Return the (x, y) coordinate for the center point of the cell that contains the specified text.  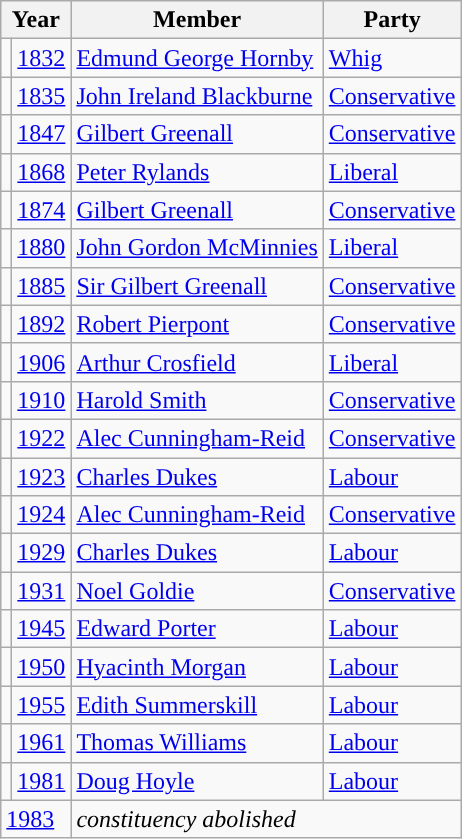
1835 (42, 96)
1929 (42, 553)
John Gordon McMinnies (197, 248)
1847 (42, 134)
1880 (42, 248)
Member (197, 20)
1924 (42, 515)
constituency abolished (266, 819)
Edward Porter (197, 629)
1923 (42, 477)
1874 (42, 210)
Thomas Williams (197, 743)
1910 (42, 400)
Party (392, 20)
John Ireland Blackburne (197, 96)
1892 (42, 324)
1885 (42, 286)
Whig (392, 58)
1981 (42, 781)
1922 (42, 438)
Noel Goldie (197, 591)
1961 (42, 743)
Doug Hoyle (197, 781)
Harold Smith (197, 400)
1983 (36, 819)
1955 (42, 705)
Robert Pierpont (197, 324)
Arthur Crosfield (197, 362)
1950 (42, 667)
Edmund George Hornby (197, 58)
Hyacinth Morgan (197, 667)
Sir Gilbert Greenall (197, 286)
1906 (42, 362)
1931 (42, 591)
Year (36, 20)
1832 (42, 58)
1945 (42, 629)
Edith Summerskill (197, 705)
1868 (42, 172)
Peter Rylands (197, 172)
